Return the [X, Y] coordinate for the center point of the cell that contains the specified text.  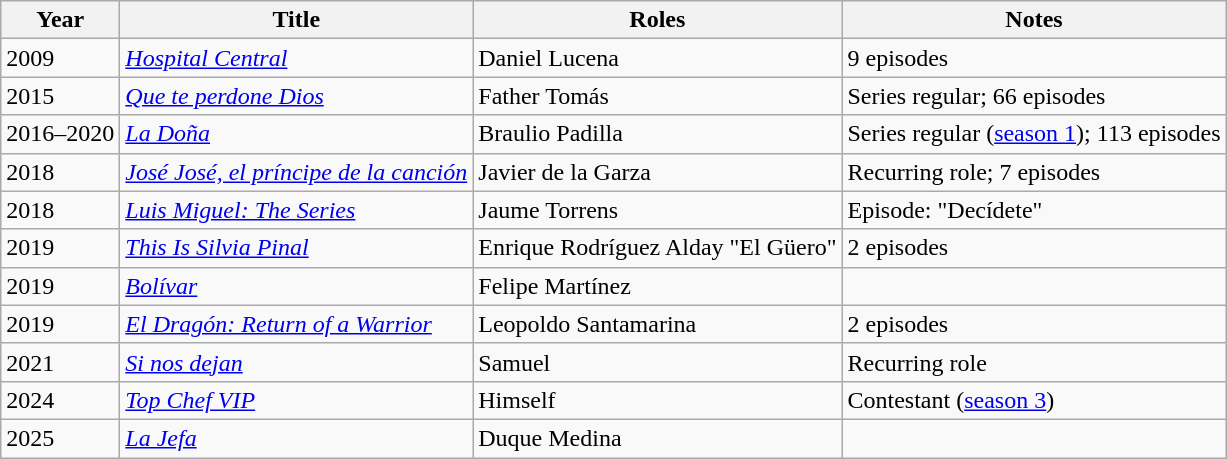
Luis Miguel: The Series [296, 210]
Series regular (season 1); 113 episodes [1034, 134]
Braulio Padilla [658, 134]
Recurring role; 7 episodes [1034, 172]
2015 [60, 96]
Contestant (season 3) [1034, 400]
2021 [60, 362]
El Dragón: Return of a Warrior [296, 324]
2025 [60, 438]
Series regular; 66 episodes [1034, 96]
Bolívar [296, 286]
2009 [60, 58]
Felipe Martínez [658, 286]
Si nos dejan [296, 362]
Himself [658, 400]
2024 [60, 400]
Recurring role [1034, 362]
José José, el príncipe de la canción [296, 172]
2016–2020 [60, 134]
Top Chef VIP [296, 400]
Father Tomás [658, 96]
Enrique Rodríguez Alday "El Güero" [658, 248]
This Is Silvia Pinal [296, 248]
Roles [658, 20]
Year [60, 20]
Title [296, 20]
9 episodes [1034, 58]
Notes [1034, 20]
Hospital Central [296, 58]
Samuel [658, 362]
La Jefa [296, 438]
La Doña [296, 134]
Episode: "Decídete" [1034, 210]
Jaume Torrens [658, 210]
Daniel Lucena [658, 58]
Javier de la Garza [658, 172]
Leopoldo Santamarina [658, 324]
Duque Medina [658, 438]
Que te perdone Dios [296, 96]
